Pinpoint the cell where the given text exists, returning its [x, y] midpoint coordinate. 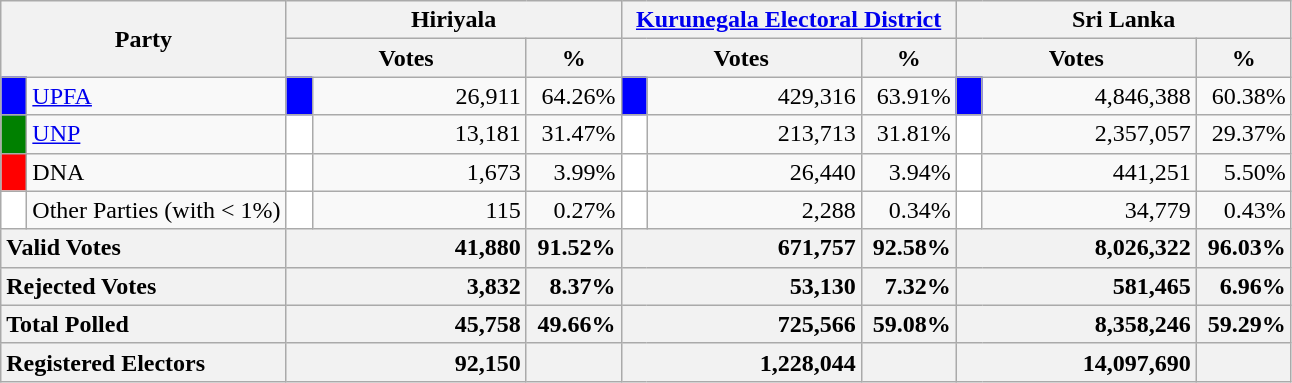
8,358,246 [1076, 324]
96.03% [1244, 248]
115 [419, 210]
Rejected Votes [144, 286]
8.37% [574, 286]
Kurunegala Electoral District [788, 20]
DNA [156, 172]
671,757 [741, 248]
Party [144, 39]
59.29% [1244, 324]
Registered Electors [144, 362]
92.58% [908, 248]
8,026,322 [1076, 248]
3,832 [406, 286]
14,097,690 [1076, 362]
49.66% [574, 324]
26,911 [419, 96]
0.43% [1244, 210]
2,357,057 [1089, 134]
41,880 [406, 248]
60.38% [1244, 96]
59.08% [908, 324]
725,566 [741, 324]
UPFA [156, 96]
Sri Lanka [1124, 20]
92,150 [406, 362]
53,130 [741, 286]
29.37% [1244, 134]
31.81% [908, 134]
5.50% [1244, 172]
429,316 [754, 96]
441,251 [1089, 172]
Valid Votes [144, 248]
Hiriyala [454, 20]
7.32% [908, 286]
1,673 [419, 172]
63.91% [908, 96]
31.47% [574, 134]
0.34% [908, 210]
34,779 [1089, 210]
3.99% [574, 172]
Total Polled [144, 324]
2,288 [754, 210]
64.26% [574, 96]
91.52% [574, 248]
45,758 [406, 324]
3.94% [908, 172]
UNP [156, 134]
581,465 [1076, 286]
13,181 [419, 134]
6.96% [1244, 286]
1,228,044 [741, 362]
4,846,388 [1089, 96]
26,440 [754, 172]
213,713 [754, 134]
Other Parties (with < 1%) [156, 210]
0.27% [574, 210]
